From the cell containing the given text, extract its center point as (X, Y) coordinate. 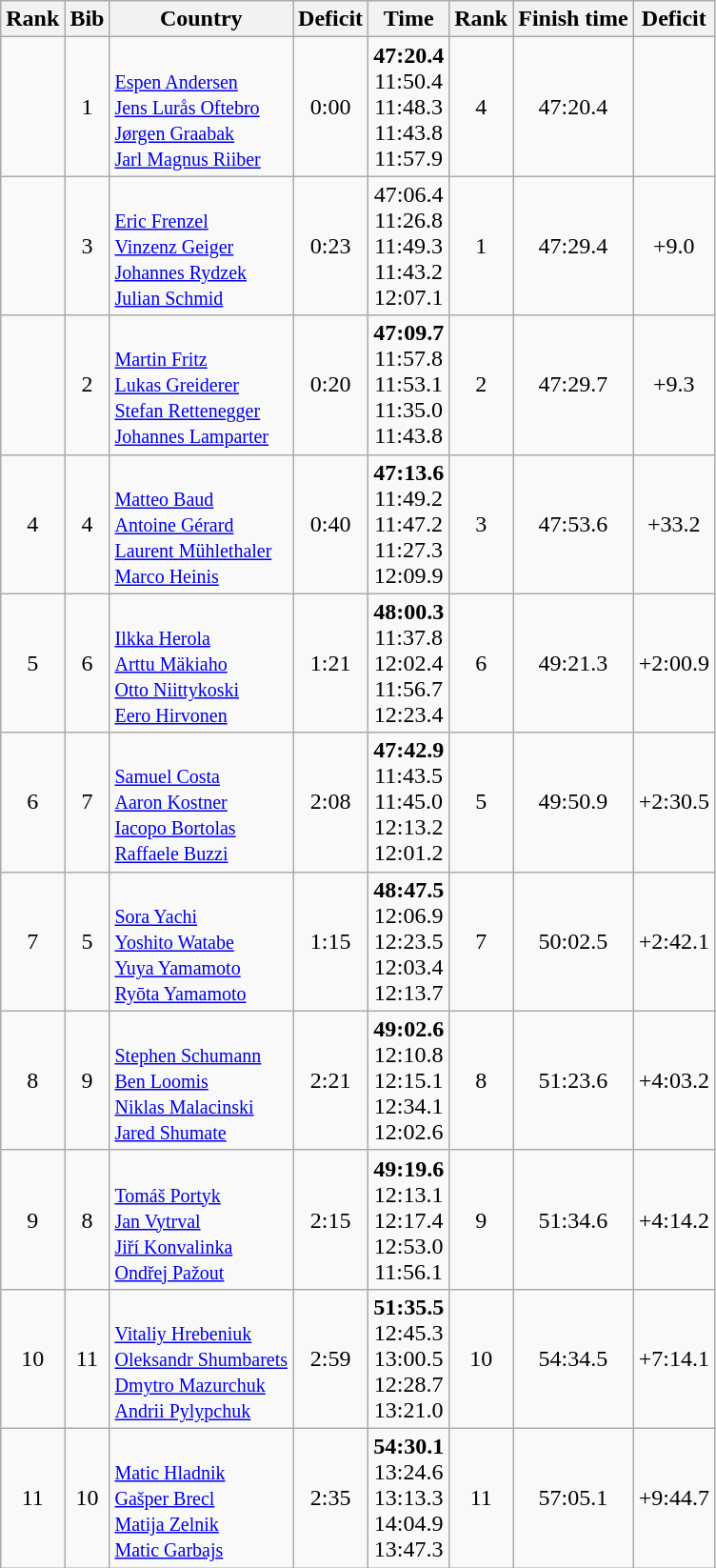
47:42.911:43.511:45.012:13.212:01.2 (409, 802)
Martin FritzLukas GreidererStefan RetteneggerJohannes Lamparter (202, 385)
Ilkka HerolaArttu MäkiahoOtto NiittykoskiEero Hirvonen (202, 663)
Matteo BaudAntoine GérardLaurent MühlethalerMarco Heinis (202, 524)
2:59 (331, 1358)
57:05.1 (573, 1498)
2:21 (331, 1080)
54:34.5 (573, 1358)
2:15 (331, 1219)
+4:14.2 (674, 1219)
Bib (88, 19)
47:09.711:57.811:53.111:35.011:43.8 (409, 385)
+9.0 (674, 246)
49:02.612:10.812:15.112:34.112:02.6 (409, 1080)
47:53.6 (573, 524)
47:29.4 (573, 246)
48:00.311:37.812:02.411:56.712:23.4 (409, 663)
0:40 (331, 524)
49:21.3 (573, 663)
+33.2 (674, 524)
1:21 (331, 663)
47:29.7 (573, 385)
49:50.9 (573, 802)
2:08 (331, 802)
0:20 (331, 385)
49:19.612:13.112:17.412:53.011:56.1 (409, 1219)
Matic HladnikGašper BreclMatija ZelnikMatic Garbajs (202, 1498)
2:35 (331, 1498)
+9:44.7 (674, 1498)
50:02.5 (573, 941)
51:34.6 (573, 1219)
Sora YachiYoshito WatabeYuya YamamotoRyōta Yamamoto (202, 941)
0:23 (331, 246)
+2:30.5 (674, 802)
Vitaliy HrebeniukOleksandr ShumbaretsDmytro MazurchukAndrii Pylypchuk (202, 1358)
Samuel CostaAaron KostnerIacopo BortolasRaffaele Buzzi (202, 802)
+7:14.1 (674, 1358)
+4:03.2 (674, 1080)
+2:42.1 (674, 941)
54:30.113:24.613:13.314:04.913:47.3 (409, 1498)
Stephen SchumannBen LoomisNiklas MalacinskiJared Shumate (202, 1080)
1:15 (331, 941)
Tomáš PortykJan VytrvalJiří KonvalinkaOndřej Pažout (202, 1219)
47:20.411:50.411:48.311:43.811:57.9 (409, 107)
+9.3 (674, 385)
51:23.6 (573, 1080)
48:47.512:06.912:23.512:03.412:13.7 (409, 941)
0:00 (331, 107)
Finish time (573, 19)
Espen AndersenJens Lurås OftebroJørgen GraabakJarl Magnus Riiber (202, 107)
Time (409, 19)
47:13.611:49.211:47.211:27.312:09.9 (409, 524)
47:06.411:26.811:49.311:43.212:07.1 (409, 246)
51:35.512:45.313:00.512:28.713:21.0 (409, 1358)
Country (202, 19)
Eric FrenzelVinzenz GeigerJohannes RydzekJulian Schmid (202, 246)
47:20.4 (573, 107)
+2:00.9 (674, 663)
